Capture the cell that displays the provided text and extract its [X, Y] central coordinate. 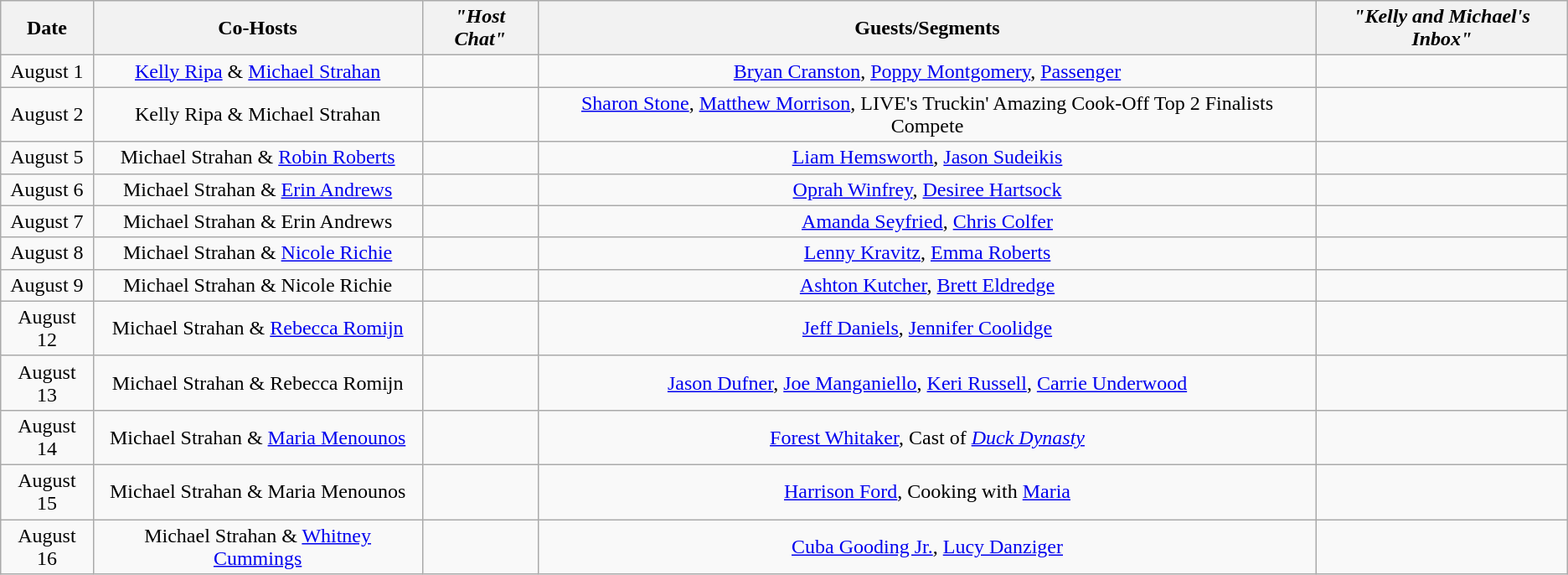
Sharon Stone, Matthew Morrison, LIVE's Truckin' Amazing Cook-Off Top 2 Finalists Compete [926, 114]
Forest Whitaker, Cast of Duck Dynasty [926, 438]
Cuba Gooding Jr., Lucy Danziger [926, 547]
"Host Chat" [480, 28]
Jeff Daniels, Jennifer Coolidge [926, 329]
Oprah Winfrey, Desiree Hartsock [926, 189]
August 14 [47, 438]
Date [47, 28]
Harrison Ford, Cooking with Maria [926, 491]
August 6 [47, 189]
August 7 [47, 221]
August 16 [47, 547]
Bryan Cranston, Poppy Montgomery, Passenger [926, 71]
August 5 [47, 158]
Lenny Kravitz, Emma Roberts [926, 253]
Michael Strahan & Whitney Cummings [258, 547]
Amanda Seyfried, Chris Colfer [926, 221]
August 13 [47, 382]
"Kelly and Michael's Inbox" [1442, 28]
August 1 [47, 71]
August 8 [47, 253]
Liam Hemsworth, Jason Sudeikis [926, 158]
August 15 [47, 491]
August 9 [47, 285]
August 2 [47, 114]
Ashton Kutcher, Brett Eldredge [926, 285]
Guests/Segments [926, 28]
August 12 [47, 329]
Jason Dufner, Joe Manganiello, Keri Russell, Carrie Underwood [926, 382]
Co-Hosts [258, 28]
Michael Strahan & Robin Roberts [258, 158]
